Detect which cell encompasses the target text, then output its [X, Y] center coordinate. 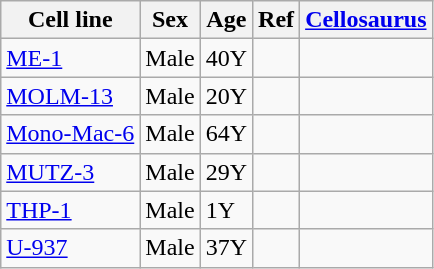
Cellosaurus [366, 20]
U-937 [70, 248]
Ref [276, 20]
ME-1 [70, 58]
Mono-Mac-6 [70, 134]
29Y [226, 172]
Cell line [70, 20]
Age [226, 20]
40Y [226, 58]
MOLM-13 [70, 96]
37Y [226, 248]
1Y [226, 210]
MUTZ-3 [70, 172]
Sex [170, 20]
20Y [226, 96]
64Y [226, 134]
THP-1 [70, 210]
